Extract the [x, y] coordinate from the center of the cell holding the provided text.  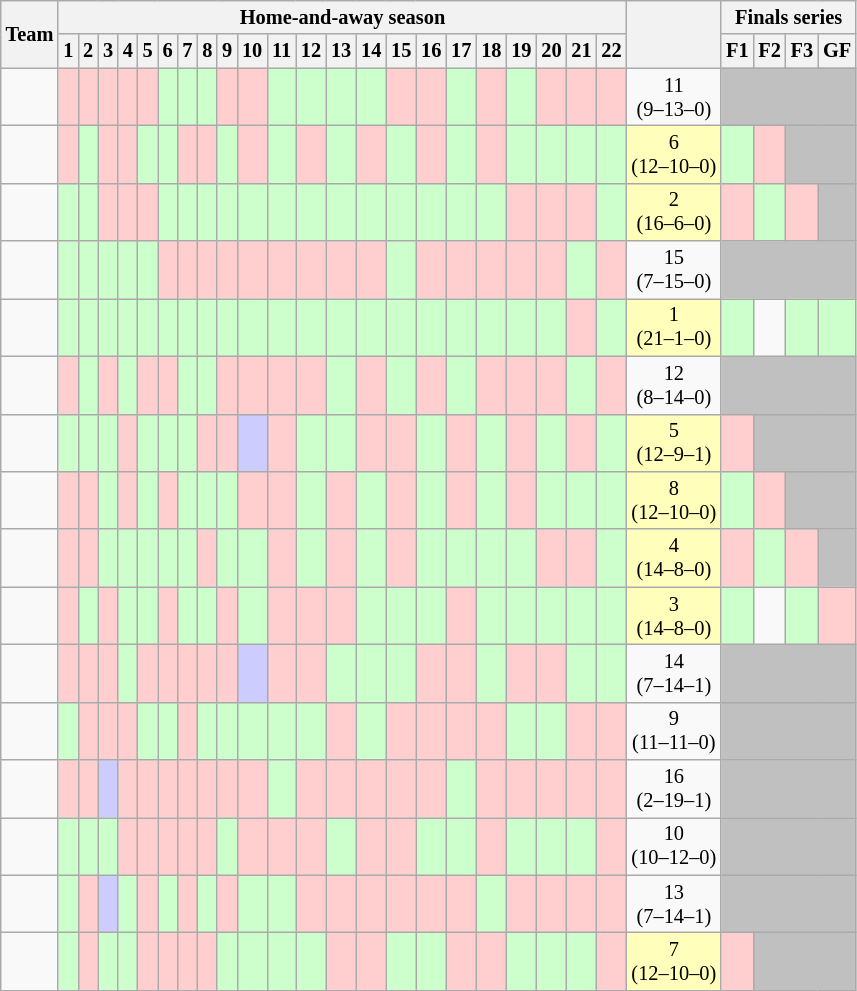
12 [311, 51]
9(11–11–0) [674, 731]
22 [611, 51]
F3 [802, 51]
9 [227, 51]
11(9–13–0) [674, 97]
3(14–8–0) [674, 616]
3 [108, 51]
Home-and-away season [342, 17]
21 [581, 51]
18 [491, 51]
1(21–1–0) [674, 327]
8(12–10–0) [674, 500]
16 [431, 51]
13(7–14–1) [674, 904]
15 [401, 51]
Team [30, 34]
8 [207, 51]
Finals series [788, 17]
7 [187, 51]
GF [837, 51]
F1 [737, 51]
13 [341, 51]
4 [128, 51]
5 [148, 51]
17 [461, 51]
15(7–15–0) [674, 270]
19 [521, 51]
2 [88, 51]
4(14–8–0) [674, 558]
F2 [769, 51]
20 [551, 51]
6 [168, 51]
10(10–12–0) [674, 846]
14 [371, 51]
11 [282, 51]
12(8–14–0) [674, 385]
6(12–10–0) [674, 154]
1 [68, 51]
5(12–9–1) [674, 443]
14(7–14–1) [674, 673]
16(2–19–1) [674, 789]
7(12–10–0) [674, 961]
10 [252, 51]
2(16–6–0) [674, 212]
